For the text-containing cell, return its midpoint in [x, y] coordinate format. 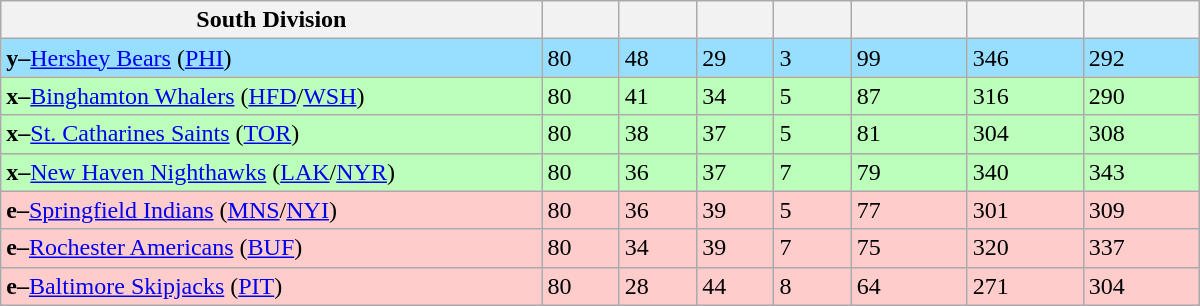
308 [1141, 134]
320 [1025, 248]
340 [1025, 172]
28 [658, 286]
75 [909, 248]
3 [812, 58]
87 [909, 96]
77 [909, 210]
64 [909, 286]
301 [1025, 210]
81 [909, 134]
41 [658, 96]
e–Baltimore Skipjacks (PIT) [272, 286]
e–Springfield Indians (MNS/NYI) [272, 210]
48 [658, 58]
346 [1025, 58]
x–New Haven Nighthawks (LAK/NYR) [272, 172]
South Division [272, 20]
290 [1141, 96]
29 [736, 58]
99 [909, 58]
316 [1025, 96]
e–Rochester Americans (BUF) [272, 248]
x–St. Catharines Saints (TOR) [272, 134]
271 [1025, 286]
337 [1141, 248]
44 [736, 286]
79 [909, 172]
38 [658, 134]
y–Hershey Bears (PHI) [272, 58]
309 [1141, 210]
x–Binghamton Whalers (HFD/WSH) [272, 96]
292 [1141, 58]
8 [812, 286]
343 [1141, 172]
